Find where the given text appears and provide that cell's center as [x, y] coordinate. 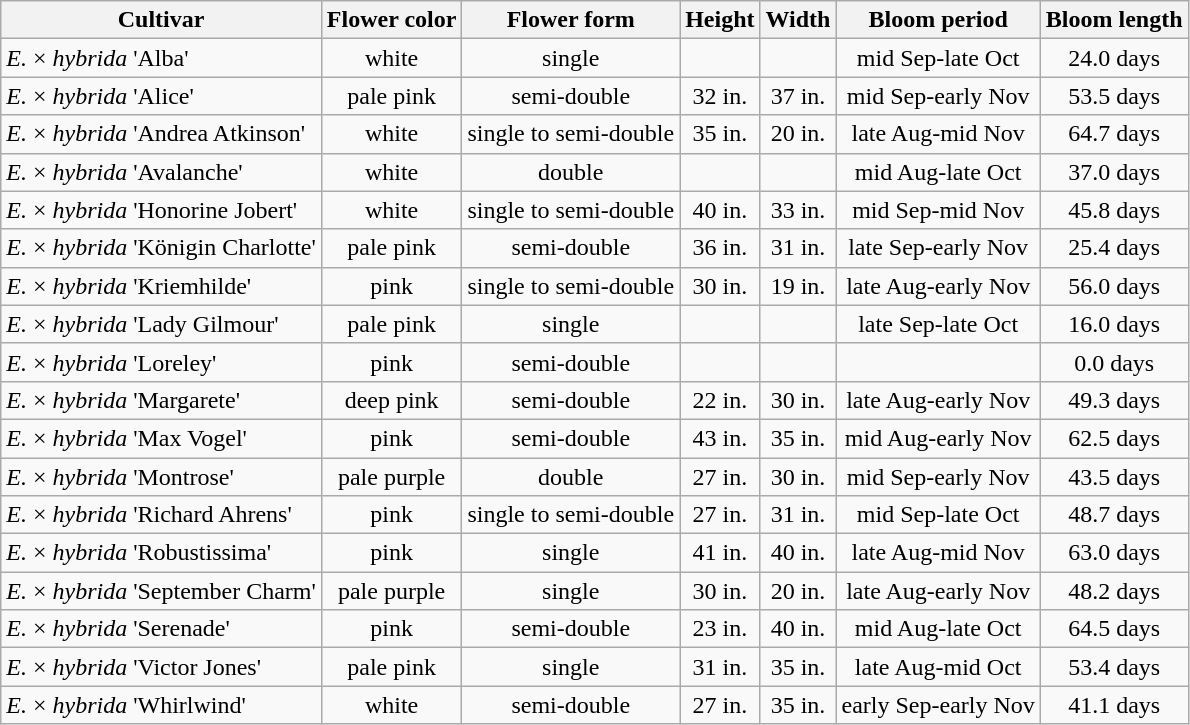
37 in. [798, 96]
E. × hybrida 'Avalanche' [162, 172]
E. × hybrida 'September Charm' [162, 591]
late Sep-late Oct [938, 324]
late Sep-early Nov [938, 248]
Flower color [392, 20]
E. × hybrida 'Andrea Atkinson' [162, 134]
53.4 days [1114, 667]
43 in. [720, 438]
24.0 days [1114, 58]
E. × hybrida 'Alba' [162, 58]
62.5 days [1114, 438]
56.0 days [1114, 286]
early Sep-early Nov [938, 705]
32 in. [720, 96]
E. × hybrida 'Margarete' [162, 400]
33 in. [798, 210]
Cultivar [162, 20]
64.5 days [1114, 629]
48.7 days [1114, 515]
36 in. [720, 248]
E. × hybrida 'Lady Gilmour' [162, 324]
mid Aug-early Nov [938, 438]
deep pink [392, 400]
16.0 days [1114, 324]
Flower form [571, 20]
Width [798, 20]
E. × hybrida 'Whirlwind' [162, 705]
41 in. [720, 553]
53.5 days [1114, 96]
Height [720, 20]
E. × hybrida 'Alice' [162, 96]
41.1 days [1114, 705]
25.4 days [1114, 248]
E. × hybrida 'Montrose' [162, 477]
E. × hybrida 'Victor Jones' [162, 667]
Bloom period [938, 20]
19 in. [798, 286]
E. × hybrida 'Max Vogel' [162, 438]
E. × hybrida 'Loreley' [162, 362]
48.2 days [1114, 591]
23 in. [720, 629]
E. × hybrida 'Königin Charlotte' [162, 248]
63.0 days [1114, 553]
mid Sep-mid Nov [938, 210]
43.5 days [1114, 477]
37.0 days [1114, 172]
Bloom length [1114, 20]
64.7 days [1114, 134]
late Aug-mid Oct [938, 667]
E. × hybrida 'Robustissima' [162, 553]
22 in. [720, 400]
45.8 days [1114, 210]
E. × hybrida 'Honorine Jobert' [162, 210]
49.3 days [1114, 400]
E. × hybrida 'Richard Ahrens' [162, 515]
E. × hybrida 'Kriemhilde' [162, 286]
0.0 days [1114, 362]
E. × hybrida 'Serenade' [162, 629]
